Determine the [x, y] coordinate at the center of the cell enclosing the given text.  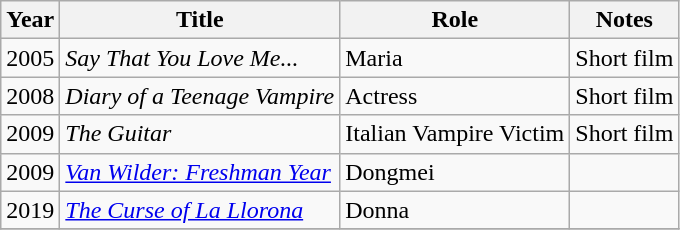
Actress [455, 96]
Dongmei [455, 172]
Notes [624, 20]
Role [455, 20]
Maria [455, 58]
2019 [30, 210]
Italian Vampire Victim [455, 134]
Say That You Love Me... [200, 58]
2005 [30, 58]
Van Wilder: Freshman Year [200, 172]
2008 [30, 96]
Year [30, 20]
Diary of a Teenage Vampire [200, 96]
The Guitar [200, 134]
The Curse of La Llorona [200, 210]
Donna [455, 210]
Title [200, 20]
